Return [X, Y] of the center of cell containing provided text 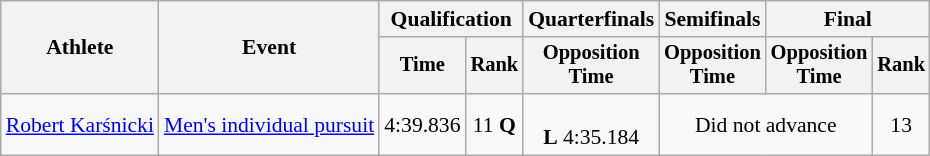
11 Q [495, 124]
Athlete [80, 48]
4:39.836 [422, 124]
Event [269, 48]
Final [848, 19]
Semifinals [712, 19]
Men's individual pursuit [269, 124]
13 [901, 124]
Qualification [451, 19]
Quarterfinals [591, 19]
L 4:35.184 [591, 124]
Robert Karśnicki [80, 124]
Time [422, 66]
Did not advance [766, 124]
